Locate the cell with the specified text and output its (x, y) center coordinate. 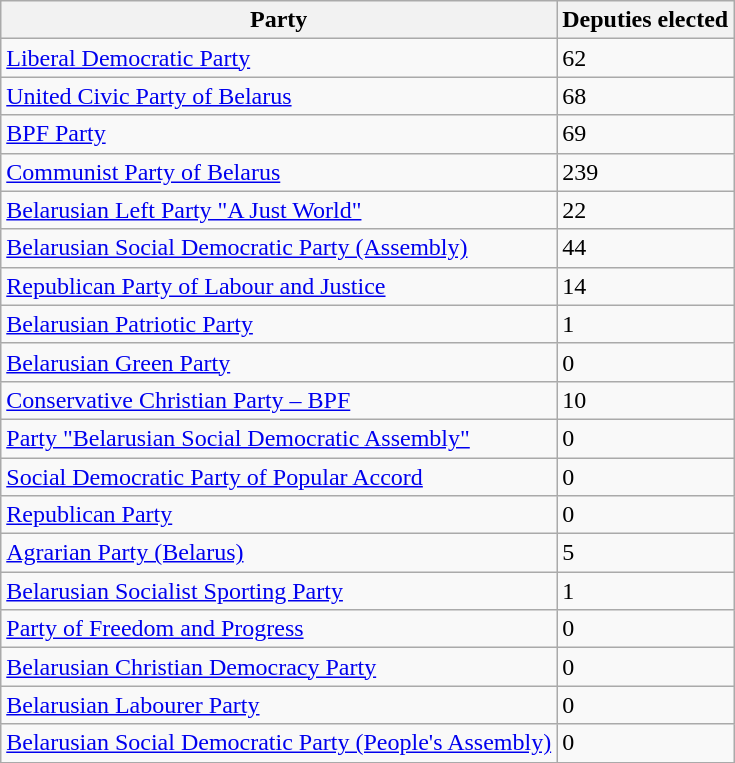
69 (646, 134)
Party of Freedom and Progress (279, 629)
Communist Party of Belarus (279, 172)
Belarusian Socialist Sporting Party (279, 591)
22 (646, 210)
BPF Party (279, 134)
Republican Party (279, 515)
Belarusian Social Democratic Party (Assembly) (279, 248)
14 (646, 286)
Republican Party of Labour and Justice (279, 286)
Liberal Democratic Party (279, 58)
239 (646, 172)
Agrarian Party (Belarus) (279, 553)
44 (646, 248)
Belarusian Social Democratic Party (People's Assembly) (279, 743)
Party "Belarusian Social Democratic Assembly" (279, 438)
Belarusian Patriotic Party (279, 324)
Belarusian Labourer Party (279, 705)
Deputies elected (646, 20)
Party (279, 20)
Belarusian Left Party "A Just World" (279, 210)
5 (646, 553)
62 (646, 58)
Conservative Christian Party – BPF (279, 400)
Belarusian Christian Democracy Party (279, 667)
Social Democratic Party of Popular Accord (279, 477)
United Civic Party of Belarus (279, 96)
Belarusian Green Party (279, 362)
68 (646, 96)
10 (646, 400)
